Identify which cell holds the provided text, then report its [x, y] central coordinate. 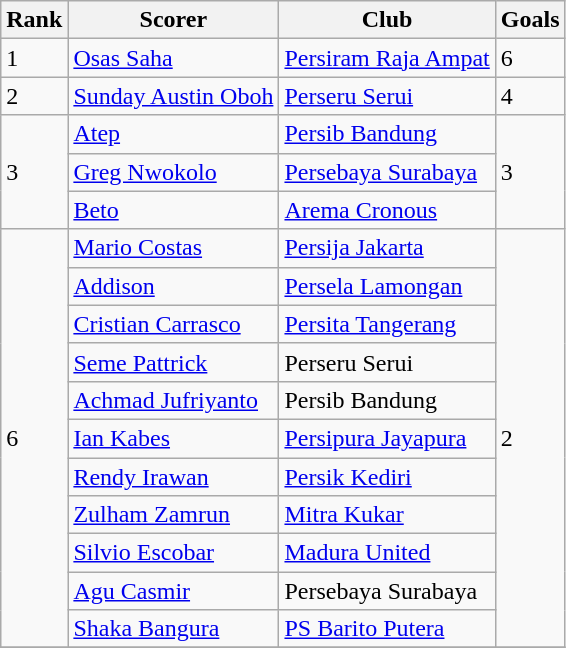
Silvio Escobar [174, 553]
Sunday Austin Oboh [174, 96]
Zulham Zamrun [174, 515]
Scorer [174, 20]
Persiram Raja Ampat [387, 58]
Persita Tangerang [387, 324]
Persipura Jayapura [387, 438]
Seme Pattrick [174, 362]
Addison [174, 286]
Rank [34, 20]
Persik Kediri [387, 477]
Mitra Kukar [387, 515]
Greg Nwokolo [174, 172]
Cristian Carrasco [174, 324]
1 [34, 58]
Rendy Irawan [174, 477]
Arema Cronous [387, 210]
Atep [174, 134]
Osas Saha [174, 58]
4 [530, 96]
Goals [530, 20]
Agu Casmir [174, 591]
Persela Lamongan [387, 286]
Ian Kabes [174, 438]
Mario Costas [174, 248]
Club [387, 20]
Beto [174, 210]
Achmad Jufriyanto [174, 400]
PS Barito Putera [387, 629]
Madura United [387, 553]
Shaka Bangura [174, 629]
Persija Jakarta [387, 248]
